Locate the cell with the specified text and output its [x, y] center coordinate. 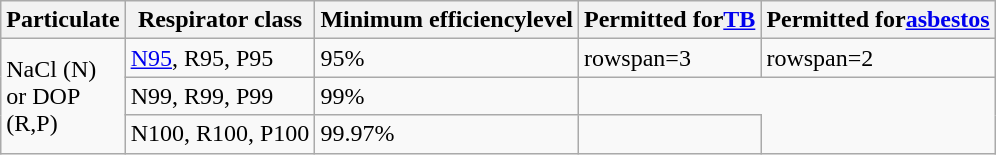
Respirator class [220, 20]
Permitted forTB [670, 20]
Particulate [63, 20]
NaCl (N) or DOP (R,P) [63, 96]
rowspan=3 [670, 58]
N95, R95, P95 [220, 58]
95% [447, 58]
99.97% [447, 134]
N100, R100, P100 [220, 134]
99% [447, 96]
rowspan=2 [878, 58]
Permitted forasbestos [878, 20]
Minimum efficiencylevel [447, 20]
N99, R99, P99 [220, 96]
